Find where the given text appears and provide that cell's center as (x, y) coordinate. 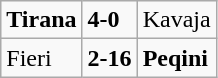
Peqini (176, 58)
Kavaja (176, 20)
2-16 (110, 58)
Tirana (42, 20)
4-0 (110, 20)
Fieri (42, 58)
